Provide the [X, Y] coordinate of the cell's center where the given text is located.  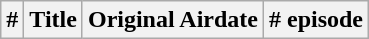
# episode [316, 20]
# [12, 20]
Title [54, 20]
Original Airdate [172, 20]
